For the text-containing cell, return its midpoint in [X, Y] coordinate format. 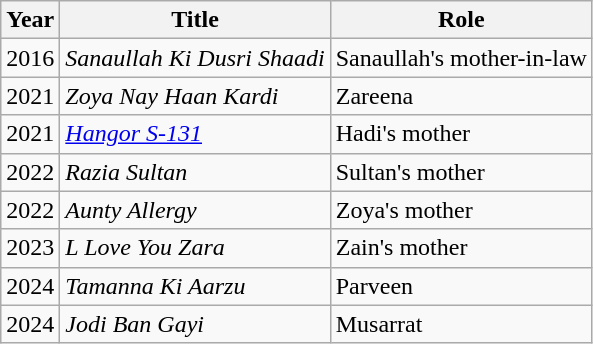
Zoya Nay Haan Kardi [195, 96]
L Love You Zara [195, 248]
Aunty Allergy [195, 210]
Sanaullah Ki Dusri Shaadi [195, 58]
Musarrat [461, 324]
Year [30, 20]
Title [195, 20]
Hadi's mother [461, 134]
2023 [30, 248]
Zareena [461, 96]
Parveen [461, 286]
Hangor S-131 [195, 134]
Zain's mother [461, 248]
Zoya's mother [461, 210]
2016 [30, 58]
Jodi Ban Gayi [195, 324]
Sultan's mother [461, 172]
Role [461, 20]
Razia Sultan [195, 172]
Tamanna Ki Aarzu [195, 286]
Sanaullah's mother-in-law [461, 58]
